Pinpoint the cell where the given text exists, returning its [x, y] midpoint coordinate. 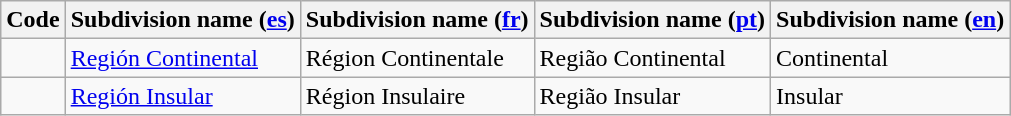
Região Continental [652, 58]
Região Insular [652, 96]
Región Insular [182, 96]
Code [33, 20]
Région Insulaire [417, 96]
Subdivision name (es) [182, 20]
Subdivision name (en) [890, 20]
Insular [890, 96]
Región Continental [182, 58]
Continental [890, 58]
Subdivision name (pt) [652, 20]
Subdivision name (fr) [417, 20]
Région Continentale [417, 58]
